Pinpoint the cell where the given text exists, returning its [x, y] midpoint coordinate. 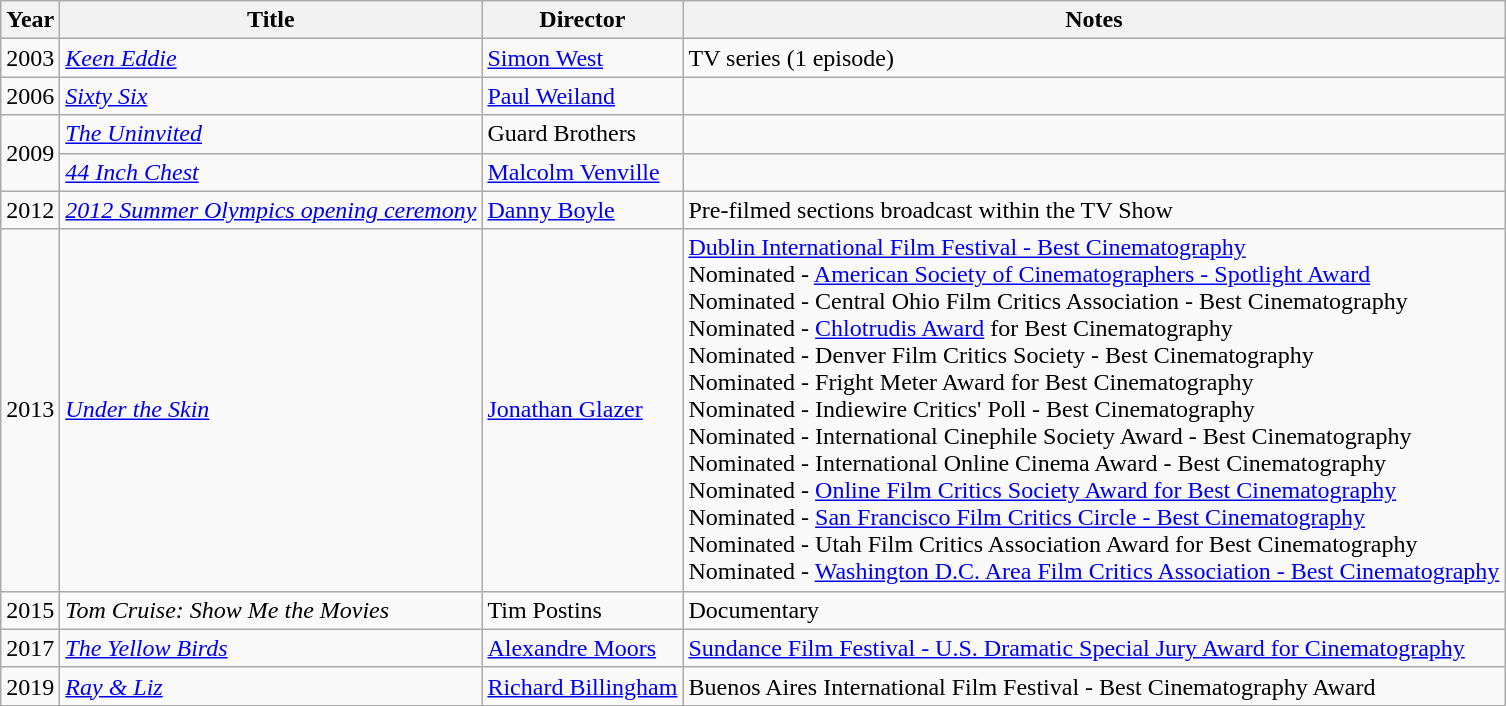
2012 Summer Olympics opening ceremony [271, 210]
2006 [30, 96]
Alexandre Moors [582, 648]
Malcolm Venville [582, 172]
Sixty Six [271, 96]
The Yellow Birds [271, 648]
2003 [30, 58]
Director [582, 20]
Notes [1094, 20]
Buenos Aires International Film Festival - Best Cinematography Award [1094, 686]
2012 [30, 210]
2009 [30, 153]
The Uninvited [271, 134]
Danny Boyle [582, 210]
2019 [30, 686]
Keen Eddie [271, 58]
2013 [30, 410]
Ray & Liz [271, 686]
Tim Postins [582, 610]
Sundance Film Festival - U.S. Dramatic Special Jury Award for Cinematography [1094, 648]
Documentary [1094, 610]
2017 [30, 648]
Tom Cruise: Show Me the Movies [271, 610]
Under the Skin [271, 410]
Title [271, 20]
Richard Billingham [582, 686]
44 Inch Chest [271, 172]
Paul Weiland [582, 96]
Year [30, 20]
Simon West [582, 58]
Guard Brothers [582, 134]
Pre-filmed sections broadcast within the TV Show [1094, 210]
2015 [30, 610]
Jonathan Glazer [582, 410]
TV series (1 episode) [1094, 58]
